Scan for the cell matching the given text and deliver its [X, Y] coordinate at center. 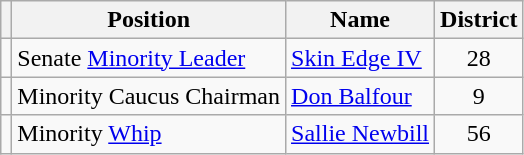
Name [360, 20]
Sallie Newbill [360, 134]
District [479, 20]
28 [479, 58]
Don Balfour [360, 96]
9 [479, 96]
Minority Whip [149, 134]
Minority Caucus Chairman [149, 96]
Skin Edge IV [360, 58]
56 [479, 134]
Senate Minority Leader [149, 58]
Position [149, 20]
